For the text-containing cell, return its midpoint in [x, y] coordinate format. 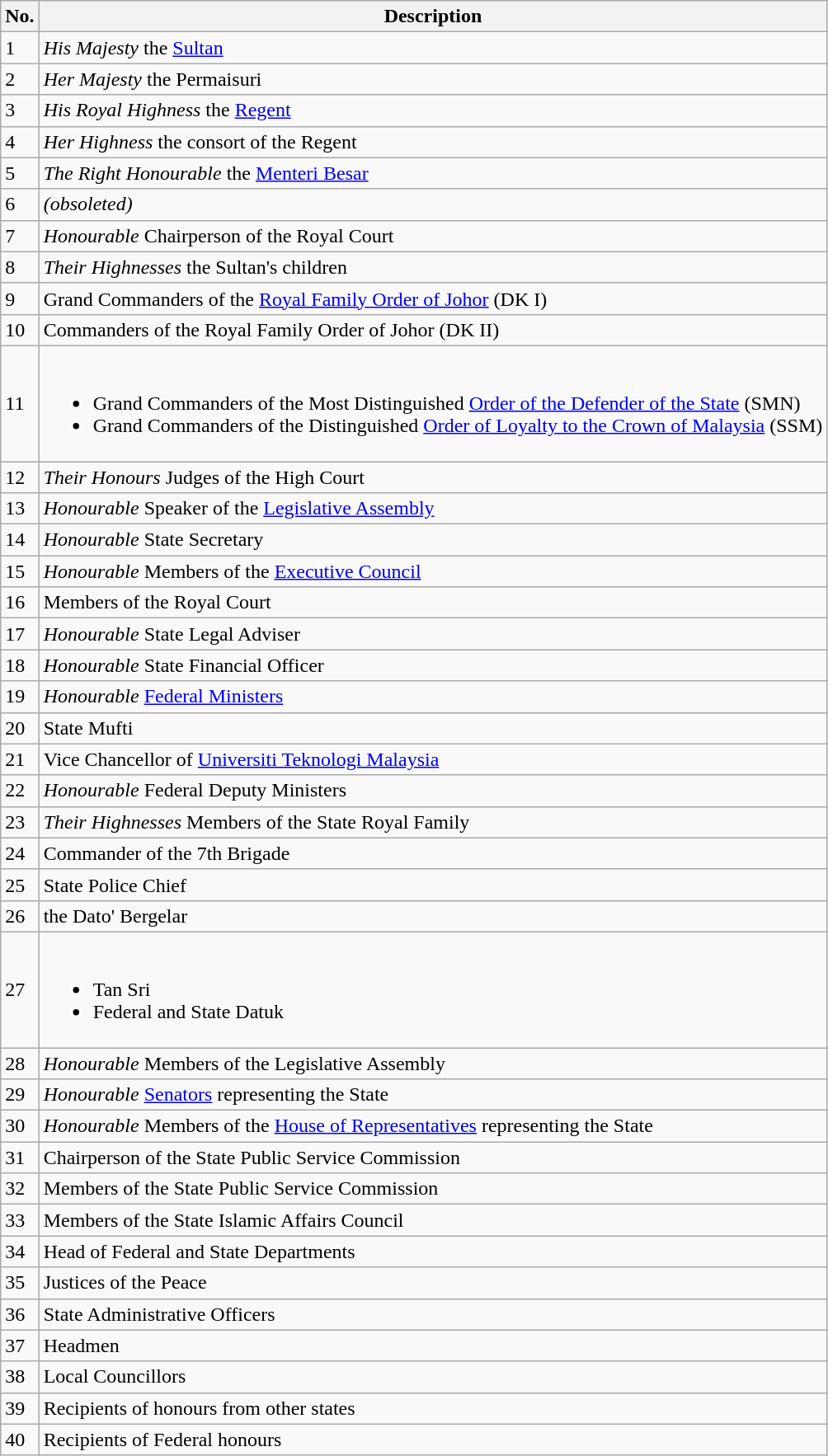
Honourable State Legal Adviser [433, 634]
Grand Commanders of the Royal Family Order of Johor (DK I) [433, 298]
4 [20, 142]
Recipients of Federal honours [433, 1440]
Her Majesty the Permaisuri [433, 79]
18 [20, 665]
State Mufti [433, 728]
9 [20, 298]
25 [20, 885]
37 [20, 1346]
12 [20, 477]
Honourable State Financial Officer [433, 665]
Recipients of honours from other states [433, 1408]
38 [20, 1377]
2 [20, 79]
29 [20, 1095]
13 [20, 509]
Justices of the Peace [433, 1283]
Honourable Members of the Legislative Assembly [433, 1063]
6 [20, 204]
Their Honours Judges of the High Court [433, 477]
22 [20, 791]
8 [20, 267]
Honourable Federal Deputy Ministers [433, 791]
State Police Chief [433, 885]
11 [20, 403]
10 [20, 330]
Her Highness the consort of the Regent [433, 142]
Honourable Members of the Executive Council [433, 571]
Honourable State Secretary [433, 540]
21 [20, 759]
Headmen [433, 1346]
Members of the State Islamic Affairs Council [433, 1220]
Tan SriFederal and State Datuk [433, 989]
Head of Federal and State Departments [433, 1252]
1 [20, 48]
Vice Chancellor of Universiti Teknologi Malaysia [433, 759]
16 [20, 603]
14 [20, 540]
Commander of the 7th Brigade [433, 853]
19 [20, 697]
State Administrative Officers [433, 1314]
26 [20, 916]
36 [20, 1314]
20 [20, 728]
15 [20, 571]
No. [20, 16]
30 [20, 1126]
Honourable Senators representing the State [433, 1095]
27 [20, 989]
40 [20, 1440]
5 [20, 173]
Their Highnesses the Sultan's children [433, 267]
17 [20, 634]
33 [20, 1220]
7 [20, 236]
3 [20, 110]
Members of the Royal Court [433, 603]
Honourable Chairperson of the Royal Court [433, 236]
24 [20, 853]
The Right Honourable the Menteri Besar [433, 173]
the Dato' Bergelar [433, 916]
Chairperson of the State Public Service Commission [433, 1158]
Honourable Speaker of the Legislative Assembly [433, 509]
His Majesty the Sultan [433, 48]
Their Highnesses Members of the State Royal Family [433, 822]
Commanders of the Royal Family Order of Johor (DK II) [433, 330]
35 [20, 1283]
32 [20, 1189]
34 [20, 1252]
Description [433, 16]
31 [20, 1158]
39 [20, 1408]
Local Councillors [433, 1377]
Honourable Federal Ministers [433, 697]
(obsoleted) [433, 204]
His Royal Highness the Regent [433, 110]
23 [20, 822]
28 [20, 1063]
Members of the State Public Service Commission [433, 1189]
Honourable Members of the House of Representatives representing the State [433, 1126]
